Search for the cell housing the specified text and yield its [X, Y] center coordinate. 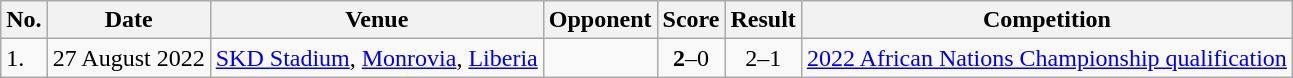
Venue [376, 20]
Result [763, 20]
1. [24, 58]
27 August 2022 [128, 58]
2–1 [763, 58]
Competition [1046, 20]
Opponent [600, 20]
Score [691, 20]
2–0 [691, 58]
SKD Stadium, Monrovia, Liberia [376, 58]
No. [24, 20]
2022 African Nations Championship qualification [1046, 58]
Date [128, 20]
